Detect which cell encompasses the target text, then output its (X, Y) center coordinate. 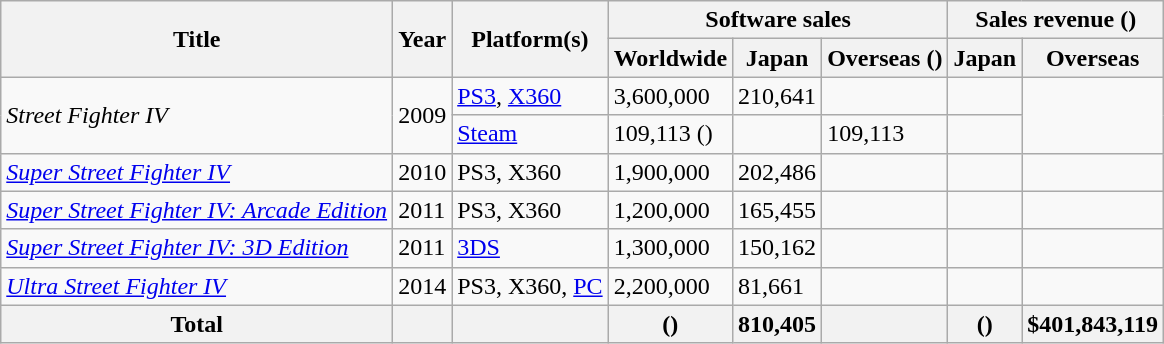
165,455 (778, 210)
1,200,000 (670, 210)
2014 (422, 286)
202,486 (778, 172)
2,200,000 (670, 286)
1,300,000 (670, 248)
PS3, X360, PC (530, 286)
Software sales (778, 20)
Title (197, 39)
2009 (422, 115)
Platform(s) (530, 39)
Super Street Fighter IV: Arcade Edition (197, 210)
1,900,000 (670, 172)
Steam (530, 134)
Overseas (1093, 58)
Super Street Fighter IV (197, 172)
3DS (530, 248)
$401,843,119 (1093, 324)
Ultra Street Fighter IV (197, 286)
109,113 () (670, 134)
150,162 (778, 248)
Year (422, 39)
810,405 (778, 324)
Total (197, 324)
210,641 (778, 96)
Overseas () (885, 58)
109,113 (885, 134)
Street Fighter IV (197, 115)
3,600,000 (670, 96)
Super Street Fighter IV: 3D Edition (197, 248)
Worldwide (670, 58)
2010 (422, 172)
Sales revenue () (1056, 20)
81,661 (778, 286)
